Extract the (X, Y) coordinate from the center of the cell holding the provided text.  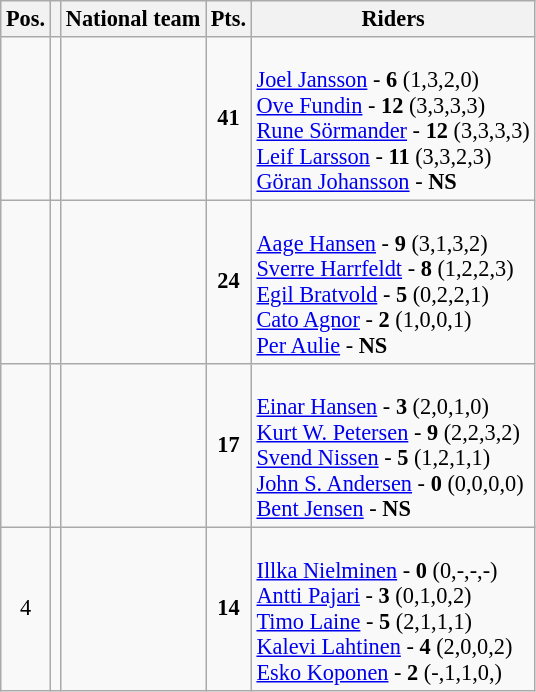
Pos. (26, 19)
41 (229, 118)
Einar Hansen - 3 (2,0,1,0) Kurt W. Petersen - 9 (2,2,3,2) Svend Nissen - 5 (1,2,1,1) John S. Andersen - 0 (0,0,0,0) Bent Jensen - NS (393, 444)
17 (229, 444)
Riders (393, 19)
Pts. (229, 19)
14 (229, 608)
National team (134, 19)
24 (229, 282)
Illka Nielminen - 0 (0,-,-,-) Antti Pajari - 3 (0,1,0,2) Timo Laine - 5 (2,1,1,1) Kalevi Lahtinen - 4 (2,0,0,2) Esko Koponen - 2 (-,1,1,0,) (393, 608)
4 (26, 608)
Aage Hansen - 9 (3,1,3,2) Sverre Harrfeldt - 8 (1,2,2,3) Egil Bratvold - 5 (0,2,2,1) Cato Agnor - 2 (1,0,0,1) Per Aulie - NS (393, 282)
Joel Jansson - 6 (1,3,2,0) Ove Fundin - 12 (3,3,3,3) Rune Sörmander - 12 (3,3,3,3) Leif Larsson - 11 (3,3,2,3) Göran Johansson - NS (393, 118)
